Output the (x, y) coordinate of the center of the cell containing the given text.  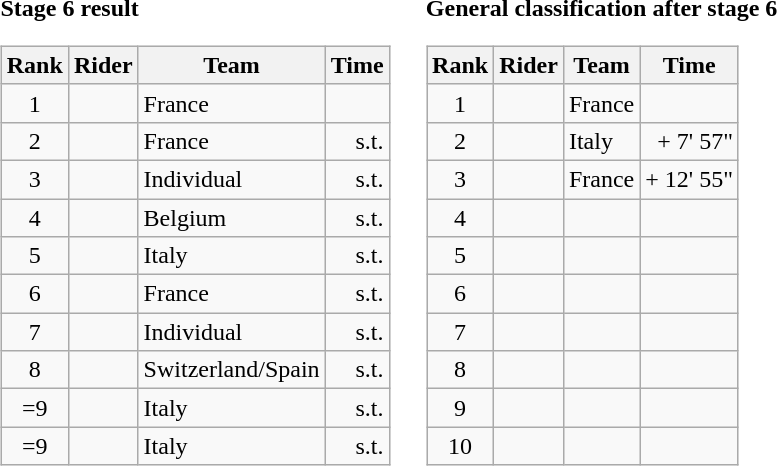
Belgium (232, 217)
10 (460, 446)
9 (460, 408)
+ 12' 55" (690, 179)
+ 7' 57" (690, 141)
Switzerland/Spain (232, 370)
